Scan for the cell matching the given text and deliver its (x, y) coordinate at center. 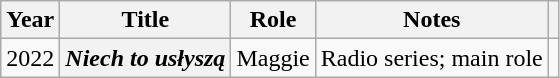
Niech to usłyszą (146, 58)
Radio series; main role (432, 58)
Maggie (273, 58)
Title (146, 20)
Notes (432, 20)
Year (30, 20)
2022 (30, 58)
Role (273, 20)
